Determine the (x, y) coordinate at the center of the cell enclosing the given text.  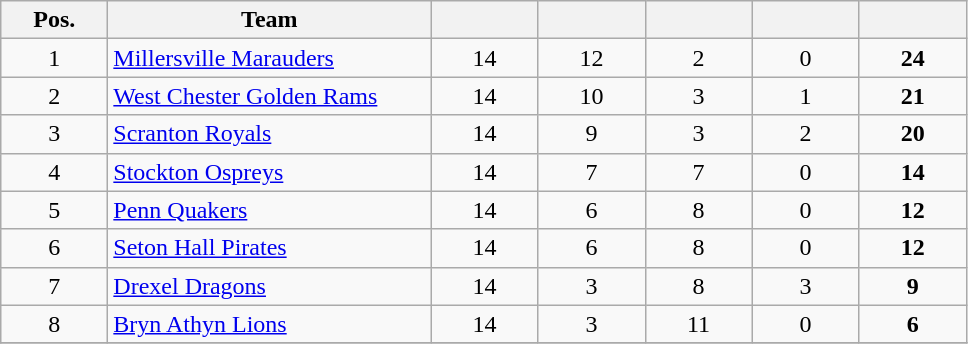
24 (912, 58)
Scranton Royals (270, 134)
4 (54, 172)
11 (698, 324)
West Chester Golden Rams (270, 96)
Team (270, 20)
Seton Hall Pirates (270, 248)
Bryn Athyn Lions (270, 324)
5 (54, 210)
Penn Quakers (270, 210)
21 (912, 96)
Pos. (54, 20)
Millersville Marauders (270, 58)
20 (912, 134)
10 (592, 96)
Drexel Dragons (270, 286)
Stockton Ospreys (270, 172)
